Identify which cell holds the provided text, then report its [X, Y] central coordinate. 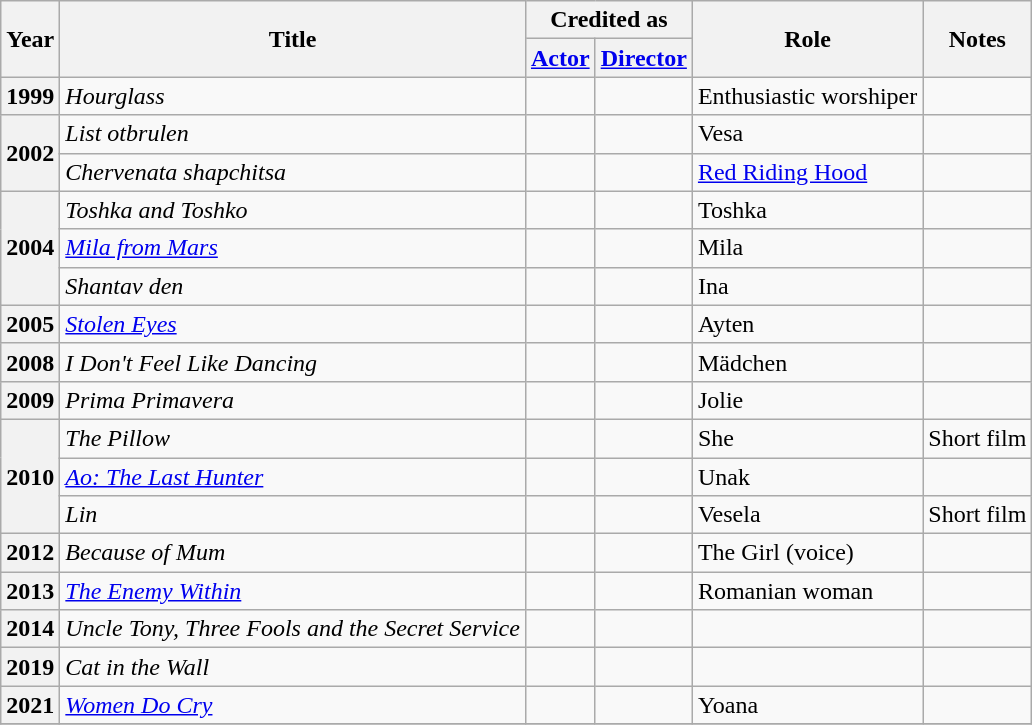
Uncle Tony, Three Fools and the Secret Service [293, 629]
Romanian woman [807, 591]
Director [644, 58]
Mädchen [807, 362]
Title [293, 39]
Women Do Cry [293, 705]
2013 [30, 591]
2010 [30, 476]
Cat in the Wall [293, 667]
2014 [30, 629]
Chervenata shapchitsa [293, 172]
2002 [30, 153]
Stolen Eyes [293, 324]
2012 [30, 553]
Because of Mum [293, 553]
2009 [30, 400]
Year [30, 39]
The Enemy Within [293, 591]
1999 [30, 96]
Role [807, 39]
I Don't Feel Like Dancing [293, 362]
Toshka and Toshko [293, 210]
Notes [978, 39]
2008 [30, 362]
Credited as [608, 20]
Actor [560, 58]
Ao: The Last Hunter [293, 477]
2021 [30, 705]
Ayten [807, 324]
2019 [30, 667]
Vesela [807, 515]
Mila [807, 248]
The Girl (voice) [807, 553]
Lin [293, 515]
Prima Primavera [293, 400]
She [807, 438]
Hourglass [293, 96]
2005 [30, 324]
Ina [807, 286]
The Pillow [293, 438]
Unak [807, 477]
Yoana [807, 705]
Vesa [807, 134]
Enthusiastic worshiper [807, 96]
Mila from Mars [293, 248]
Red Riding Hood [807, 172]
Shantav den [293, 286]
Toshka [807, 210]
Jolie [807, 400]
2004 [30, 248]
List otbrulen [293, 134]
